Find where the given text appears and provide that cell's center as [X, Y] coordinate. 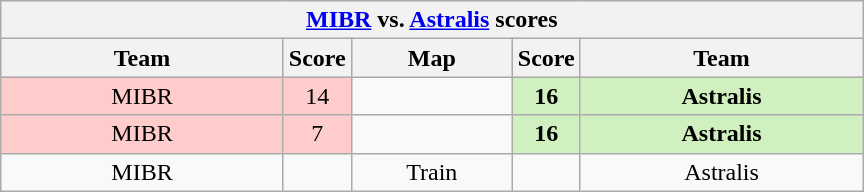
7 [317, 134]
14 [317, 96]
Train [432, 172]
MIBR vs. Astralis scores [432, 20]
Map [432, 58]
